Output the [x, y] coordinate of the center of the cell containing the given text.  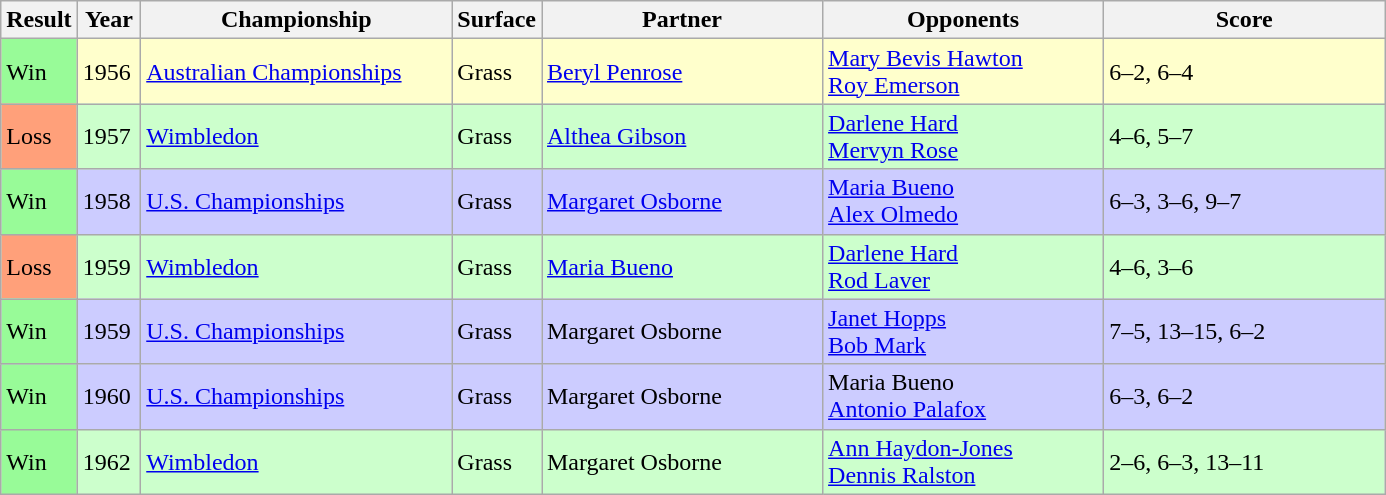
1957 [109, 136]
Score [1244, 20]
Ann Haydon-Jones Dennis Ralston [964, 462]
Championship [296, 20]
2–6, 6–3, 13–11 [1244, 462]
7–5, 13–15, 6–2 [1244, 332]
Year [109, 20]
Mary Bevis Hawton Roy Emerson [964, 72]
Beryl Penrose [682, 72]
Result [39, 20]
1962 [109, 462]
1958 [109, 202]
6–2, 6–4 [1244, 72]
Australian Championships [296, 72]
Opponents [964, 20]
Maria Bueno Antonio Palafox [964, 396]
Partner [682, 20]
Althea Gibson [682, 136]
4–6, 3–6 [1244, 266]
Maria Bueno [682, 266]
6–3, 3–6, 9–7 [1244, 202]
1956 [109, 72]
Darlene Hard Mervyn Rose [964, 136]
Maria Bueno Alex Olmedo [964, 202]
1960 [109, 396]
Surface [497, 20]
6–3, 6–2 [1244, 396]
Darlene Hard Rod Laver [964, 266]
4–6, 5–7 [1244, 136]
Janet Hopps Bob Mark [964, 332]
